Provide the [X, Y] coordinate of the cell's center where the given text is located.  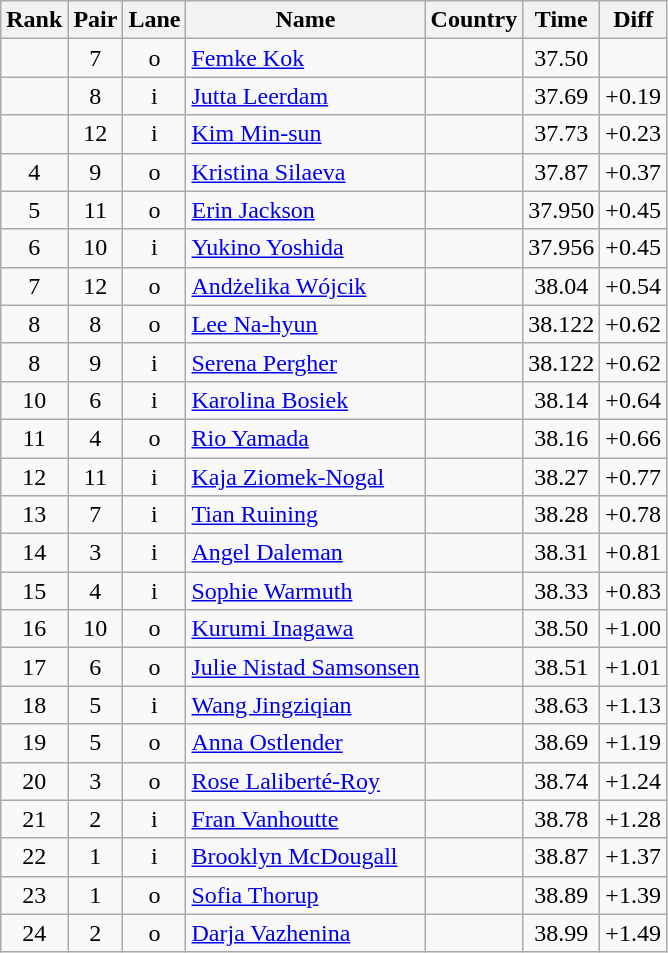
37.950 [562, 210]
+0.78 [634, 515]
13 [34, 515]
Kurumi Inagawa [306, 629]
+0.23 [634, 134]
17 [34, 667]
37.87 [562, 172]
Name [306, 20]
38.50 [562, 629]
+1.13 [634, 705]
Diff [634, 20]
38.74 [562, 781]
Kristina Silaeva [306, 172]
+0.66 [634, 438]
Darja Vazhenina [306, 933]
Jutta Leerdam [306, 96]
Julie Nistad Samsonsen [306, 667]
37.73 [562, 134]
38.16 [562, 438]
+0.64 [634, 400]
Andżelika Wójcik [306, 286]
+1.24 [634, 781]
Sofia Thorup [306, 895]
Country [474, 20]
Angel Daleman [306, 553]
+0.81 [634, 553]
14 [34, 553]
22 [34, 857]
38.99 [562, 933]
+0.83 [634, 591]
38.33 [562, 591]
+1.19 [634, 743]
38.27 [562, 477]
20 [34, 781]
+1.37 [634, 857]
38.14 [562, 400]
Brooklyn McDougall [306, 857]
Wang Jingziqian [306, 705]
38.31 [562, 553]
21 [34, 819]
Rank [34, 20]
+1.28 [634, 819]
38.28 [562, 515]
24 [34, 933]
38.87 [562, 857]
37.50 [562, 58]
Rio Yamada [306, 438]
Erin Jackson [306, 210]
16 [34, 629]
Lee Na-hyun [306, 324]
23 [34, 895]
Serena Pergher [306, 362]
+1.01 [634, 667]
Time [562, 20]
Sophie Warmuth [306, 591]
38.51 [562, 667]
+1.00 [634, 629]
Kim Min-sun [306, 134]
19 [34, 743]
37.956 [562, 248]
+0.77 [634, 477]
Karolina Bosiek [306, 400]
+0.37 [634, 172]
38.69 [562, 743]
+0.19 [634, 96]
Tian Ruining [306, 515]
Anna Ostlender [306, 743]
38.63 [562, 705]
18 [34, 705]
+1.39 [634, 895]
Fran Vanhoutte [306, 819]
Yukino Yoshida [306, 248]
Lane [154, 20]
15 [34, 591]
38.78 [562, 819]
38.04 [562, 286]
38.89 [562, 895]
Femke Kok [306, 58]
37.69 [562, 96]
+0.54 [634, 286]
+1.49 [634, 933]
Kaja Ziomek-Nogal [306, 477]
Rose Laliberté-Roy [306, 781]
Pair [96, 20]
